Detect which cell encompasses the target text, then output its (x, y) center coordinate. 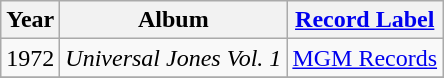
Year (30, 20)
1972 (30, 58)
Universal Jones Vol. 1 (174, 58)
Album (174, 20)
Record Label (365, 20)
MGM Records (365, 58)
